Scan for the cell matching the given text and deliver its (X, Y) coordinate at center. 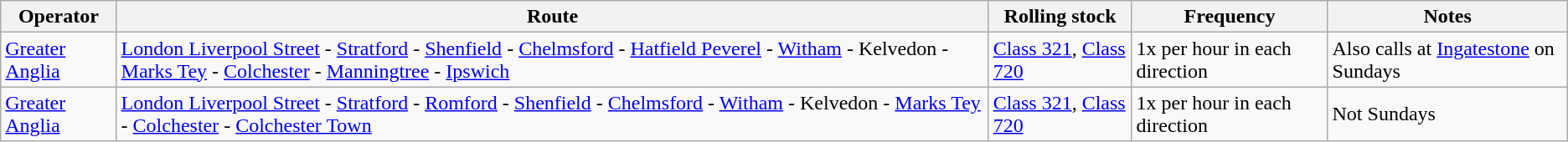
Also calls at Ingatestone on Sundays (1447, 60)
Route (553, 17)
Not Sundays (1447, 114)
London Liverpool Street - Stratford - Romford - Shenfield - Chelmsford - Witham - Kelvedon - Marks Tey - Colchester - Colchester Town (553, 114)
Operator (59, 17)
Notes (1447, 17)
Rolling stock (1060, 17)
London Liverpool Street - Stratford - Shenfield - Chelmsford - Hatfield Peverel - Witham - Kelvedon - Marks Tey - Colchester - Manningtree - Ipswich (553, 60)
Frequency (1230, 17)
